From the cell containing the given text, extract its center point as [X, Y] coordinate. 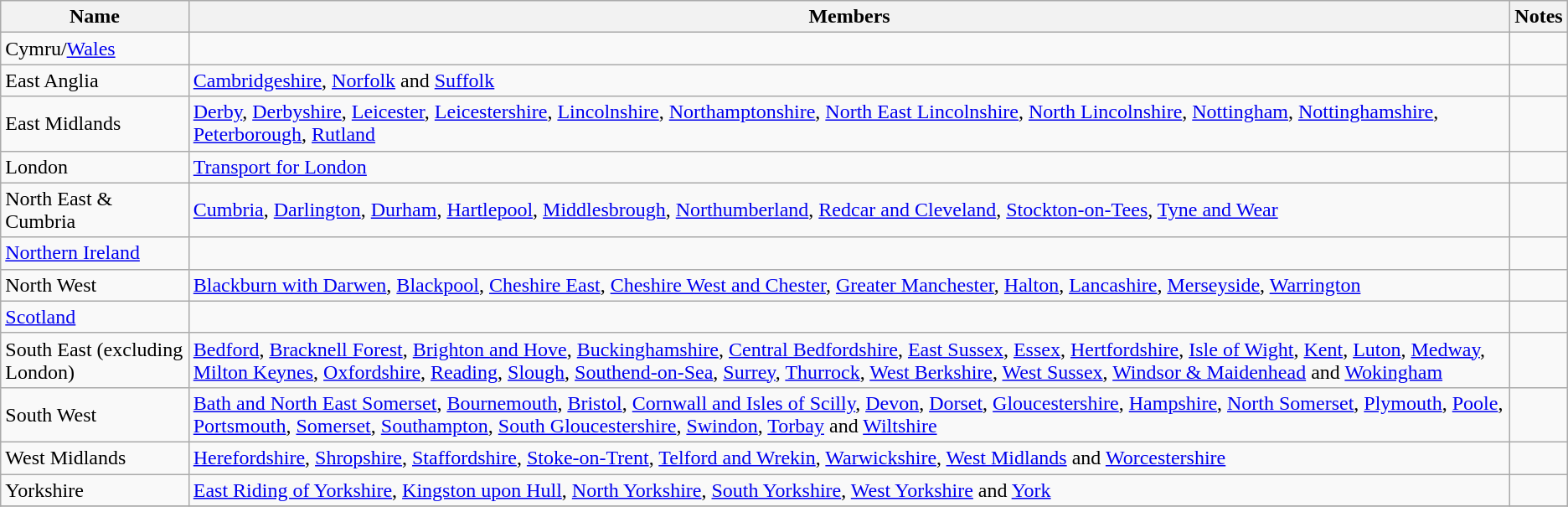
Notes [1539, 17]
Blackburn with Darwen, Blackpool, Cheshire East, Cheshire West and Chester, Greater Manchester, Halton, Lancashire, Merseyside, Warrington [849, 285]
Members [849, 17]
West Midlands [95, 458]
Yorkshire [95, 490]
East Riding of Yorkshire, Kingston upon Hull, North Yorkshire, South Yorkshire, West Yorkshire and York [849, 490]
Transport for London [849, 167]
London [95, 167]
North West [95, 285]
East Anglia [95, 80]
Name [95, 17]
Herefordshire, Shropshire, Staffordshire, Stoke-on-Trent, Telford and Wrekin, Warwickshire, West Midlands and Worcestershire [849, 458]
Scotland [95, 317]
East Midlands [95, 124]
North East & Cumbria [95, 210]
South West [95, 414]
Cambridgeshire, Norfolk and Suffolk [849, 80]
Cumbria, Darlington, Durham, Hartlepool, Middlesbrough, Northumberland, Redcar and Cleveland, Stockton-on-Tees, Tyne and Wear [849, 210]
South East (excluding London) [95, 360]
Northern Ireland [95, 253]
Cymru/Wales [95, 49]
